Scan for the cell matching the given text and deliver its (X, Y) coordinate at center. 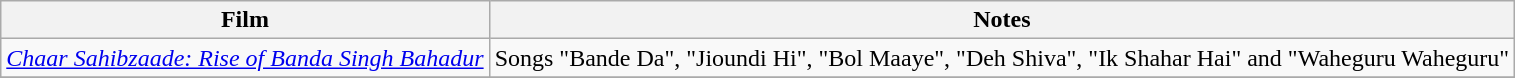
Film (245, 20)
Songs "Bande Da", "Jioundi Hi", "Bol Maaye", "Deh Shiva", "Ik Shahar Hai" and "Waheguru Waheguru" (1002, 58)
Chaar Sahibzaade: Rise of Banda Singh Bahadur (245, 58)
Notes (1002, 20)
